Return [x, y] of the center of cell containing provided text 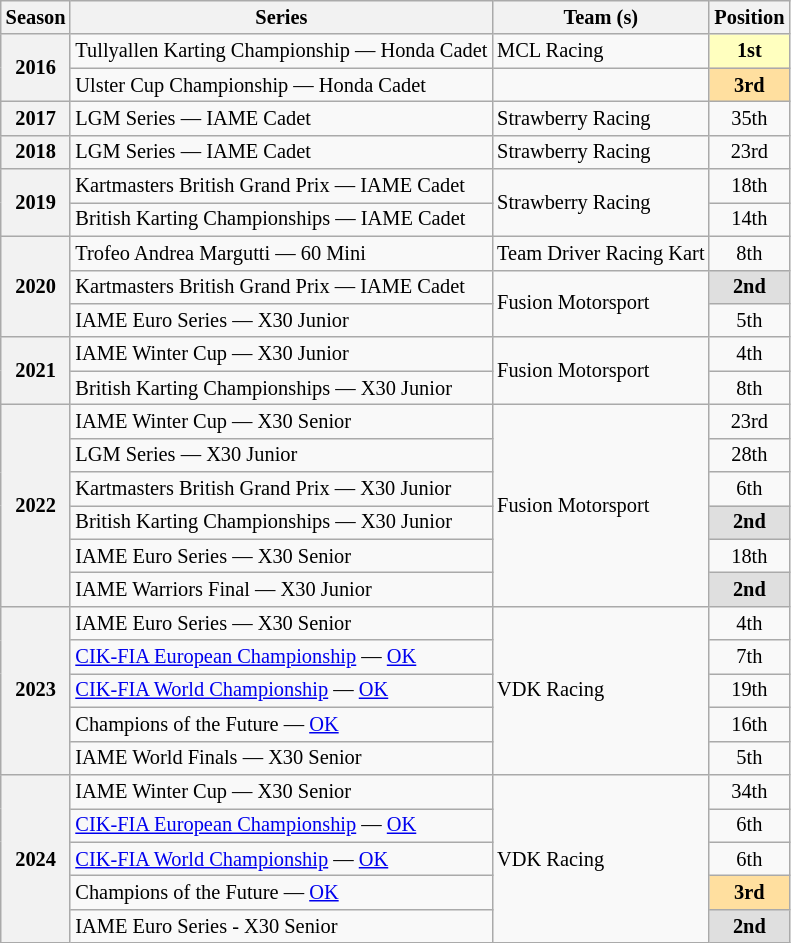
IAME Euro Series — X30 Junior [281, 320]
Season [36, 17]
IAME World Finals — X30 Senior [281, 758]
Ulster Cup Championship — Honda Cadet [281, 85]
IAME Winter Cup — X30 Junior [281, 354]
2020 [36, 286]
2016 [36, 68]
2024 [36, 858]
1st [749, 51]
Team Driver Racing Kart [600, 253]
Kartmasters British Grand Prix — X30 Junior [281, 489]
35th [749, 118]
Position [749, 17]
IAME Euro Series - X30 Senior [281, 926]
2022 [36, 505]
7th [749, 657]
Team (s) [600, 17]
LGM Series — X30 Junior [281, 455]
2021 [36, 370]
IAME Warriors Final — X30 Junior [281, 589]
2019 [36, 202]
MCL Racing [600, 51]
16th [749, 724]
Tullyallen Karting Championship — Honda Cadet [281, 51]
2023 [36, 690]
14th [749, 219]
2018 [36, 152]
28th [749, 455]
British Karting Championships — IAME Cadet [281, 219]
34th [749, 791]
19th [749, 690]
2017 [36, 118]
Trofeo Andrea Margutti — 60 Mini [281, 253]
Series [281, 17]
